Locate the cell with the specified text and output its [x, y] center coordinate. 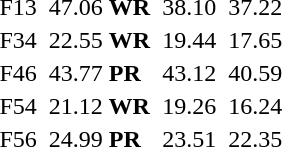
21.12 WR [99, 106]
19.26 [190, 106]
43.77 PR [99, 73]
19.44 [190, 40]
22.55 WR [99, 40]
43.12 [190, 73]
